Determine the (X, Y) coordinate at the center of the cell enclosing the given text.  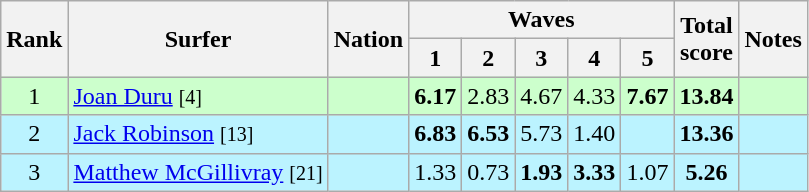
Jack Robinson [13] (198, 134)
1.33 (436, 172)
Matthew McGillivray [21] (198, 172)
4.33 (594, 96)
6.53 (488, 134)
6.17 (436, 96)
4.67 (542, 96)
Totalscore (706, 39)
Notes (773, 39)
5 (648, 58)
2.83 (488, 96)
13.36 (706, 134)
3.33 (594, 172)
5.26 (706, 172)
Nation (368, 39)
Rank (34, 39)
1.07 (648, 172)
Joan Duru [4] (198, 96)
0.73 (488, 172)
Waves (542, 20)
5.73 (542, 134)
1.40 (594, 134)
13.84 (706, 96)
4 (594, 58)
7.67 (648, 96)
6.83 (436, 134)
Surfer (198, 39)
1.93 (542, 172)
